Extract the [x, y] coordinate from the center of the cell holding the provided text.  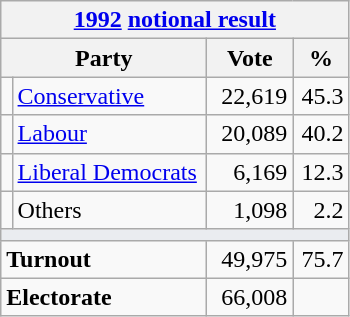
20,089 [250, 134]
75.7 [321, 259]
49,975 [250, 259]
Party [104, 58]
% [321, 58]
22,619 [250, 96]
Vote [250, 58]
2.2 [321, 210]
Turnout [104, 259]
1,098 [250, 210]
40.2 [321, 134]
66,008 [250, 297]
Electorate [104, 297]
Conservative [110, 96]
1992 notional result [175, 20]
6,169 [250, 172]
Labour [110, 134]
12.3 [321, 172]
45.3 [321, 96]
Others [110, 210]
Liberal Democrats [110, 172]
